Return (X, Y) of the center of cell containing provided text 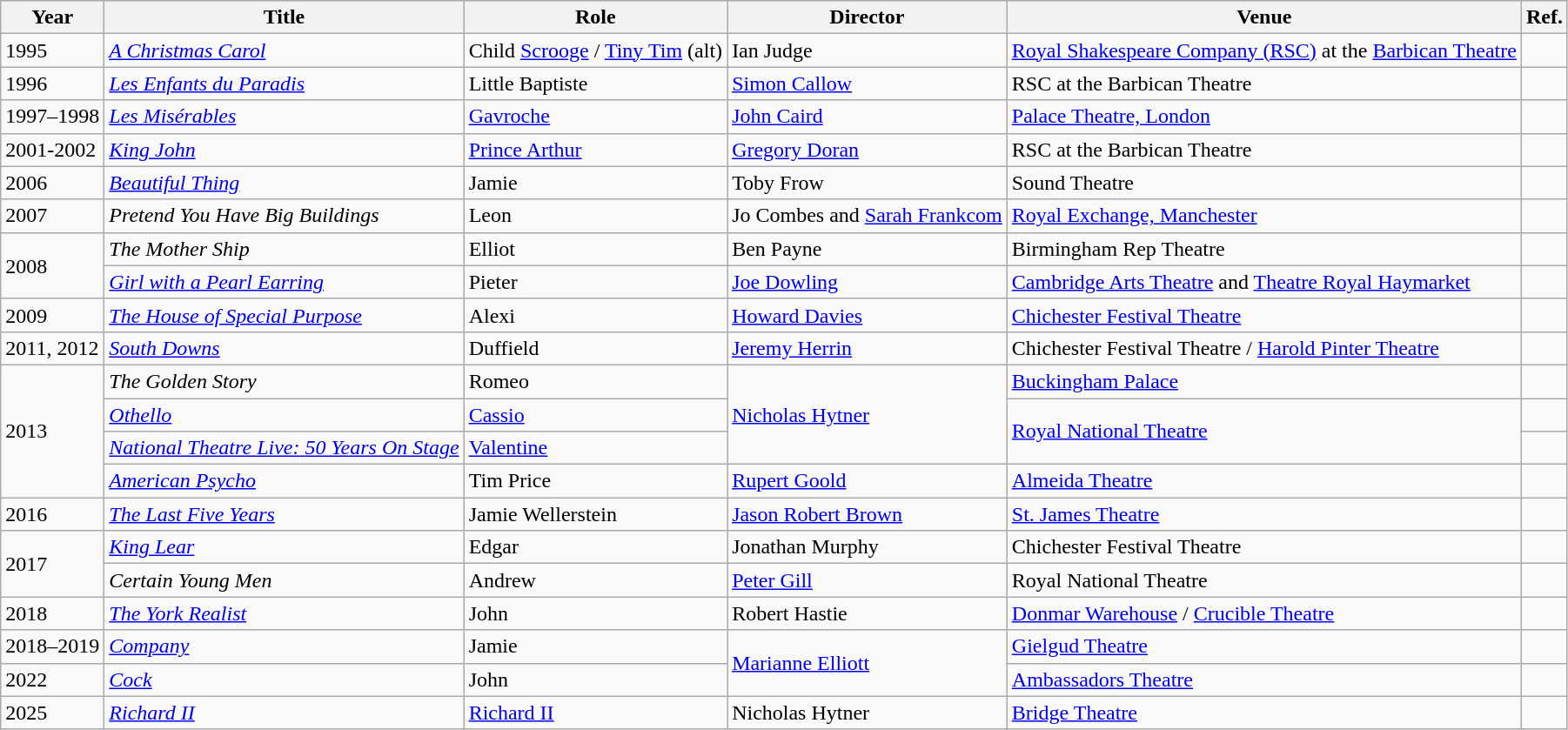
2016 (52, 514)
Cassio (595, 415)
Alexi (595, 315)
2018–2019 (52, 646)
Toby Frow (868, 183)
The Last Five Years (284, 514)
Royal Shakespeare Company (RSC) at the Barbican Theatre (1263, 50)
Child Scrooge / Tiny Tim (alt) (595, 50)
2006 (52, 183)
Duffield (595, 348)
2013 (52, 431)
Pretend You Have Big Buildings (284, 216)
2001-2002 (52, 150)
Royal Exchange, Manchester (1263, 216)
Les Enfants du Paradis (284, 84)
Prince Arthur (595, 150)
Venue (1263, 17)
Gielgud Theatre (1263, 646)
Title (284, 17)
Edgar (595, 547)
Valentine (595, 448)
2011, 2012 (52, 348)
St. James Theatre (1263, 514)
Year (52, 17)
Ref. (1544, 17)
Joe Dowling (868, 282)
1995 (52, 50)
Company (284, 646)
Jeremy Herrin (868, 348)
A Christmas Carol (284, 50)
Jason Robert Brown (868, 514)
Les Misérables (284, 117)
The Golden Story (284, 381)
Jo Combes and Sarah Frankcom (868, 216)
Jamie Wellerstein (595, 514)
2008 (52, 265)
Bridge Theatre (1263, 713)
Leon (595, 216)
Gavroche (595, 117)
Certain Young Men (284, 580)
Beautiful Thing (284, 183)
Cambridge Arts Theatre and Theatre Royal Haymarket (1263, 282)
Jonathan Murphy (868, 547)
Buckingham Palace (1263, 381)
South Downs (284, 348)
Ian Judge (868, 50)
Little Baptiste (595, 84)
2017 (52, 564)
Romeo (595, 381)
Palace Theatre, London (1263, 117)
2025 (52, 713)
Cock (284, 680)
Elliot (595, 249)
American Psycho (284, 481)
King John (284, 150)
Girl with a Pearl Earring (284, 282)
Robert Hastie (868, 613)
Sound Theatre (1263, 183)
Howard Davies (868, 315)
Simon Callow (868, 84)
Ambassadors Theatre (1263, 680)
Gregory Doran (868, 150)
Almeida Theatre (1263, 481)
Andrew (595, 580)
National Theatre Live: 50 Years On Stage (284, 448)
2018 (52, 613)
Role (595, 17)
The House of Special Purpose (284, 315)
Pieter (595, 282)
1997–1998 (52, 117)
2022 (52, 680)
Othello (284, 415)
Birmingham Rep Theatre (1263, 249)
2007 (52, 216)
2009 (52, 315)
Director (868, 17)
Ben Payne (868, 249)
Rupert Goold (868, 481)
Tim Price (595, 481)
Peter Gill (868, 580)
Marianne Elliott (868, 663)
King Lear (284, 547)
Donmar Warehouse / Crucible Theatre (1263, 613)
Chichester Festival Theatre / Harold Pinter Theatre (1263, 348)
The York Realist (284, 613)
John Caird (868, 117)
1996 (52, 84)
The Mother Ship (284, 249)
